Return the [x, y] coordinate for the center point of the cell that contains the specified text.  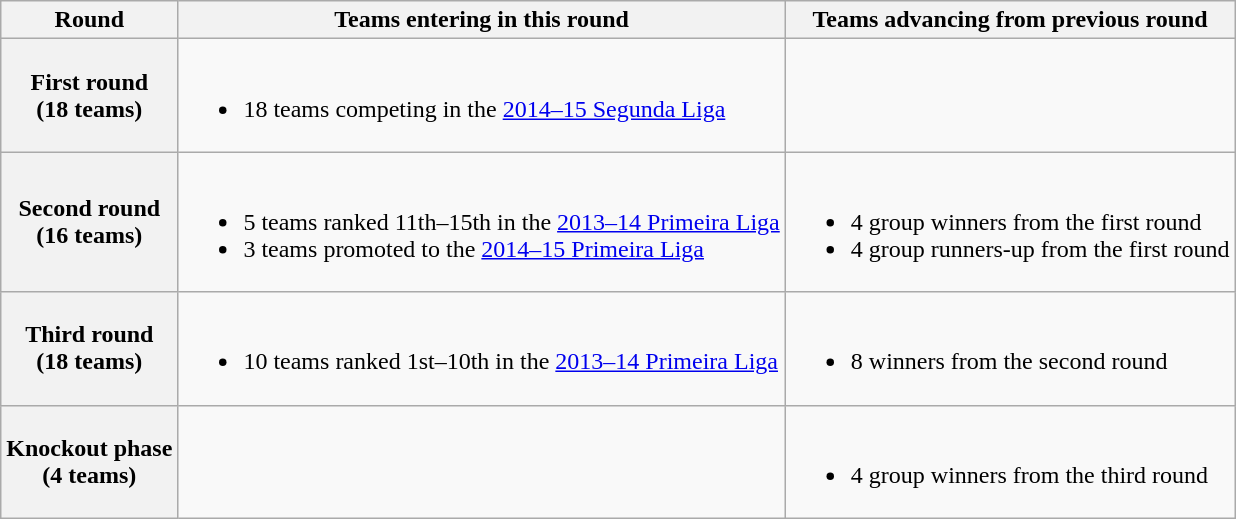
4 group winners from the third round [1010, 462]
Second round(16 teams) [90, 222]
Teams entering in this round [482, 20]
Third round(18 teams) [90, 348]
5 teams ranked 11th–15th in the 2013–14 Primeira Liga3 teams promoted to the 2014–15 Primeira Liga [482, 222]
First round(18 teams) [90, 96]
Teams advancing from previous round [1010, 20]
4 group winners from the first round4 group runners-up from the first round [1010, 222]
10 teams ranked 1st–10th in the 2013–14 Primeira Liga [482, 348]
Knockout phase(4 teams) [90, 462]
18 teams competing in the 2014–15 Segunda Liga [482, 96]
8 winners from the second round [1010, 348]
Round [90, 20]
